Find where the given text appears and provide that cell's center as (x, y) coordinate. 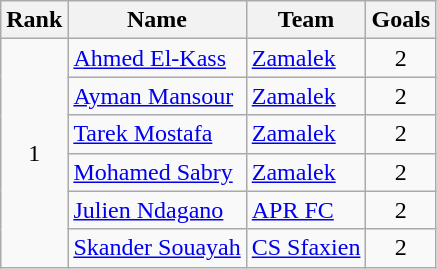
APR FC (306, 210)
Team (306, 20)
Tarek Mostafa (157, 134)
1 (34, 153)
Ahmed El-Kass (157, 58)
CS Sfaxien (306, 248)
Mohamed Sabry (157, 172)
Skander Souayah (157, 248)
Julien Ndagano (157, 210)
Name (157, 20)
Rank (34, 20)
Ayman Mansour (157, 96)
Goals (401, 20)
